Capture the cell that displays the provided text and extract its (x, y) central coordinate. 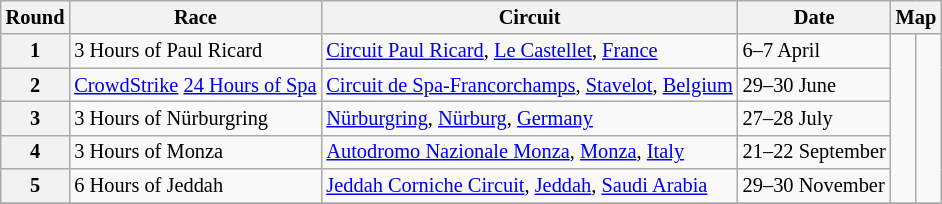
Circuit de Spa-Francorchamps, Stavelot, Belgium (529, 85)
6–7 April (814, 51)
2 (36, 85)
3 (36, 118)
27–28 July (814, 118)
1 (36, 51)
6 Hours of Jeddah (195, 186)
CrowdStrike 24 Hours of Spa (195, 85)
Race (195, 17)
4 (36, 152)
Nürburgring, Nürburg, Germany (529, 118)
29–30 November (814, 186)
Autodromo Nazionale Monza, Monza, Italy (529, 152)
Round (36, 17)
3 Hours of Monza (195, 152)
21–22 September (814, 152)
Jeddah Corniche Circuit, Jeddah, Saudi Arabia (529, 186)
29–30 June (814, 85)
3 Hours of Nürburgring (195, 118)
Circuit Paul Ricard, Le Castellet, France (529, 51)
Date (814, 17)
Map (916, 17)
3 Hours of Paul Ricard (195, 51)
Circuit (529, 17)
5 (36, 186)
